Detect which cell encompasses the target text, then output its [x, y] center coordinate. 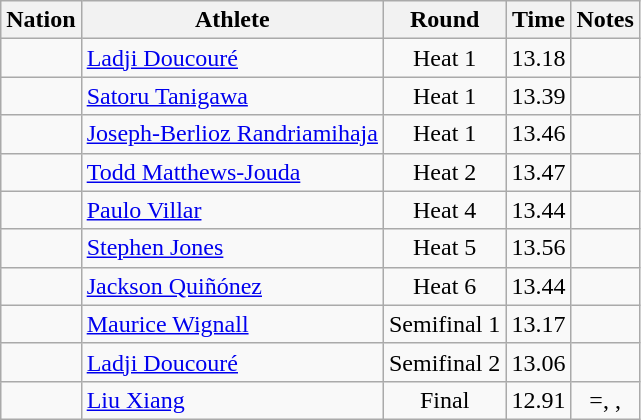
Athlete [232, 20]
Semifinal 1 [444, 324]
Heat 5 [444, 248]
Final [444, 400]
13.18 [538, 58]
Stephen Jones [232, 248]
Heat 6 [444, 286]
13.17 [538, 324]
Maurice Wignall [232, 324]
Heat 2 [444, 172]
13.39 [538, 96]
Time [538, 20]
Todd Matthews-Jouda [232, 172]
13.47 [538, 172]
Notes [605, 20]
Liu Xiang [232, 400]
12.91 [538, 400]
13.56 [538, 248]
=, , [605, 400]
13.06 [538, 362]
Round [444, 20]
Paulo Villar [232, 210]
Heat 4 [444, 210]
Joseph-Berlioz Randriamihaja [232, 134]
Jackson Quiñónez [232, 286]
13.46 [538, 134]
Satoru Tanigawa [232, 96]
Nation [41, 20]
Semifinal 2 [444, 362]
